Identify which cell holds the provided text, then report its [X, Y] central coordinate. 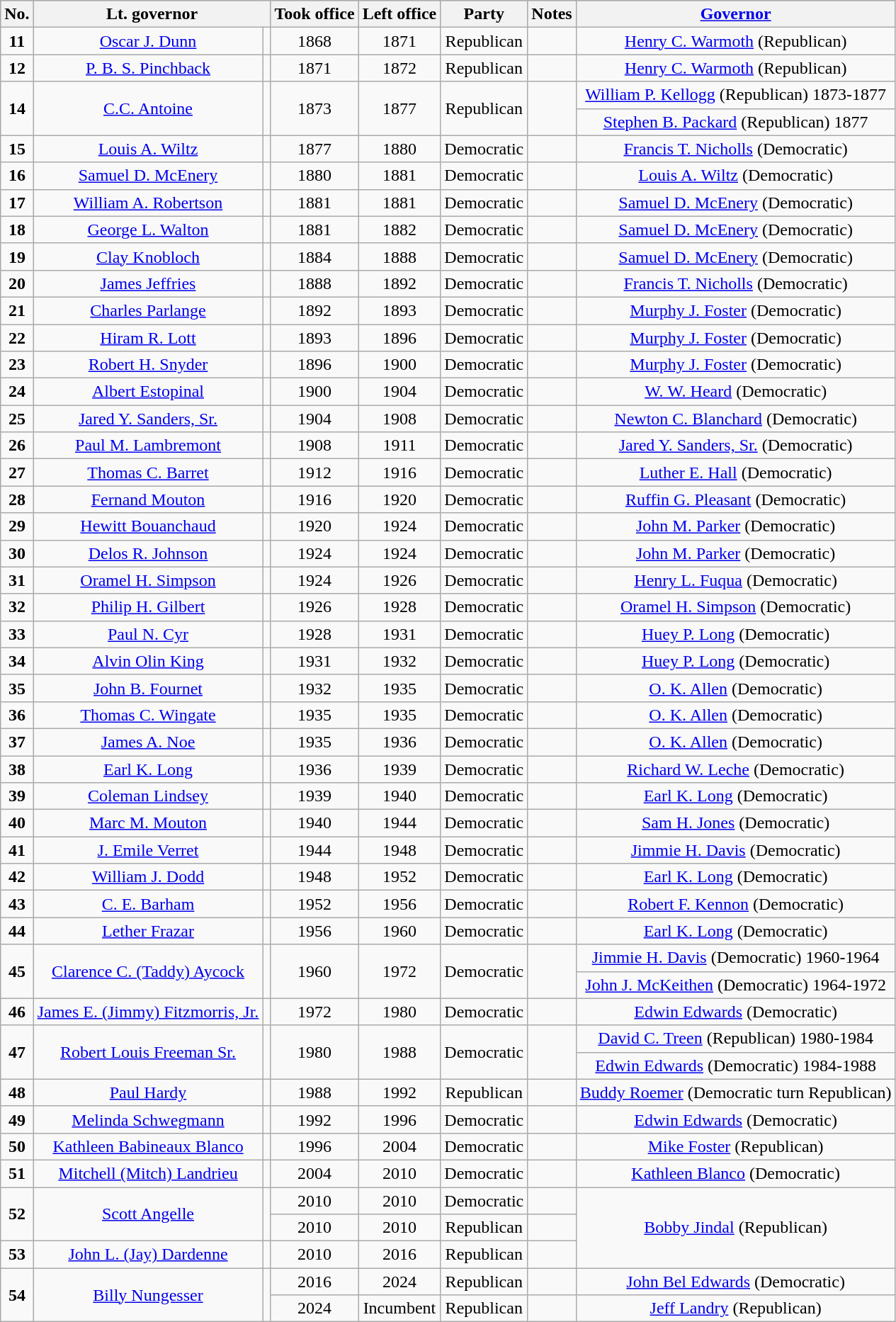
38 [17, 769]
Jared Y. Sanders, Sr. (Democratic) [735, 446]
34 [17, 661]
1911 [399, 446]
28 [17, 499]
Kathleen Babineaux Blanco [148, 1146]
Party [484, 14]
44 [17, 931]
James E. (Jimmy) Fitzmorris, Jr. [148, 1012]
William J. Dodd [148, 877]
P. B. S. Pinchback [148, 68]
Luther E. Hall (Democratic) [735, 473]
Took office [314, 14]
Jimmie H. Davis (Democratic) [735, 850]
Governor [735, 14]
Hiram R. Lott [148, 338]
48 [17, 1092]
Albert Estopinal [148, 392]
Earl K. Long [148, 769]
26 [17, 446]
51 [17, 1173]
Oramel H. Simpson [148, 580]
25 [17, 419]
42 [17, 877]
Jeff Landry (Republican) [735, 1309]
18 [17, 230]
37 [17, 742]
29 [17, 526]
Robert H. Snyder [148, 365]
Paul Hardy [148, 1092]
David C. Treen (Republican) 1980-1984 [735, 1039]
22 [17, 338]
Louis A. Wiltz [148, 149]
Edwin Edwards (Democratic) 1984-1988 [735, 1066]
43 [17, 904]
Mike Foster (Republican) [735, 1146]
James Jeffries [148, 283]
33 [17, 634]
Bobby Jindal (Republican) [735, 1228]
Newton C. Blanchard (Democratic) [735, 419]
Hewitt Bouanchaud [148, 526]
Incumbent [399, 1309]
Notes [552, 14]
Clarence C. (Taddy) Aycock [148, 971]
35 [17, 688]
1873 [314, 108]
Paul N. Cyr [148, 634]
19 [17, 256]
40 [17, 823]
14 [17, 108]
Oscar J. Dunn [148, 41]
27 [17, 473]
36 [17, 715]
William A. Robertson [148, 203]
Left office [399, 14]
Fernand Mouton [148, 499]
Coleman Lindsey [148, 796]
49 [17, 1119]
Jimmie H. Davis (Democratic) 1960-1964 [735, 958]
11 [17, 41]
Mitchell (Mitch) Landrieu [148, 1173]
Buddy Roemer (Democratic turn Republican) [735, 1092]
50 [17, 1146]
1872 [399, 68]
24 [17, 392]
15 [17, 149]
20 [17, 283]
Philip H. Gilbert [148, 607]
Sam H. Jones (Democratic) [735, 823]
Scott Angelle [148, 1214]
C. E. Barham [148, 904]
41 [17, 850]
John Bel Edwards (Democratic) [735, 1282]
Stephen B. Packard (Republican) 1877 [735, 122]
Ruffin G. Pleasant (Democratic) [735, 499]
30 [17, 553]
Thomas C. Wingate [148, 715]
Richard W. Leche (Democratic) [735, 769]
53 [17, 1255]
J. Emile Verret [148, 850]
Marc M. Mouton [148, 823]
Lt. governor [152, 14]
23 [17, 365]
John J. McKeithen (Democratic) 1964-1972 [735, 985]
Kathleen Blanco (Democratic) [735, 1173]
1882 [399, 230]
Jared Y. Sanders, Sr. [148, 419]
45 [17, 971]
John L. (Jay) Dardenne [148, 1255]
Robert F. Kennon (Democratic) [735, 904]
Thomas C. Barret [148, 473]
Billy Nungesser [148, 1295]
Henry L. Fuqua (Democratic) [735, 580]
1868 [314, 41]
Alvin Olin King [148, 661]
Melinda Schwegmann [148, 1119]
Delos R. Johnson [148, 553]
39 [17, 796]
46 [17, 1012]
17 [17, 203]
No. [17, 14]
Louis A. Wiltz (Democratic) [735, 176]
32 [17, 607]
Charles Parlange [148, 310]
Lether Frazar [148, 931]
C.C. Antoine [148, 108]
31 [17, 580]
1884 [314, 256]
George L. Walton [148, 230]
Robert Louis Freeman Sr. [148, 1052]
21 [17, 310]
16 [17, 176]
54 [17, 1295]
52 [17, 1214]
47 [17, 1052]
William P. Kellogg (Republican) 1873-1877 [735, 95]
W. W. Heard (Democratic) [735, 392]
Oramel H. Simpson (Democratic) [735, 607]
12 [17, 68]
Clay Knobloch [148, 256]
1912 [314, 473]
Samuel D. McEnery [148, 176]
Paul M. Lambremont [148, 446]
James A. Noe [148, 742]
John B. Fournet [148, 688]
